Search for the cell housing the specified text and yield its [X, Y] center coordinate. 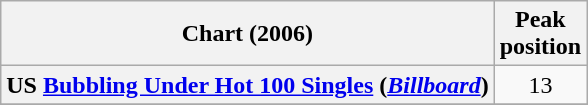
US Bubbling Under Hot 100 Singles (Billboard) [248, 85]
Chart (2006) [248, 34]
Peakposition [540, 34]
13 [540, 85]
